Scan for the cell matching the given text and deliver its [x, y] coordinate at center. 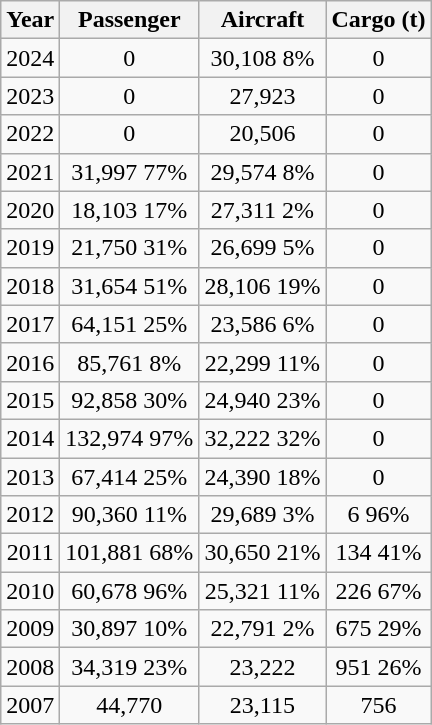
2012 [30, 515]
2014 [30, 438]
2015 [30, 400]
2010 [30, 591]
44,770 [130, 705]
27,311 2% [262, 210]
22,791 2% [262, 629]
226 67% [378, 591]
951 26% [378, 667]
28,106 19% [262, 286]
22,299 11% [262, 362]
2008 [30, 667]
6 96% [378, 515]
23,115 [262, 705]
Cargo (t) [378, 20]
29,574 8% [262, 172]
31,654 51% [130, 286]
Passenger [130, 20]
25,321 11% [262, 591]
675 29% [378, 629]
132,974 97% [130, 438]
29,689 3% [262, 515]
101,881 68% [130, 553]
34,319 23% [130, 667]
21,750 31% [130, 248]
2018 [30, 286]
2023 [30, 96]
2021 [30, 172]
64,151 25% [130, 324]
20,506 [262, 134]
2013 [30, 477]
2017 [30, 324]
2016 [30, 362]
24,390 18% [262, 477]
Aircraft [262, 20]
30,108 8% [262, 58]
92,858 30% [130, 400]
32,222 32% [262, 438]
Year [30, 20]
2007 [30, 705]
2022 [30, 134]
26,699 5% [262, 248]
2019 [30, 248]
30,650 21% [262, 553]
67,414 25% [130, 477]
2009 [30, 629]
31,997 77% [130, 172]
18,103 17% [130, 210]
756 [378, 705]
90,360 11% [130, 515]
134 41% [378, 553]
85,761 8% [130, 362]
60,678 96% [130, 591]
23,222 [262, 667]
24,940 23% [262, 400]
30,897 10% [130, 629]
23,586 6% [262, 324]
27,923 [262, 96]
2020 [30, 210]
2024 [30, 58]
2011 [30, 553]
